Determine the [x, y] coordinate at the center of the cell enclosing the given text.  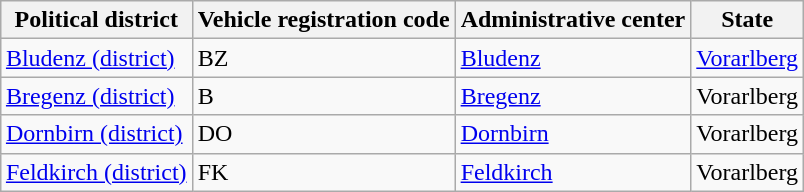
Dornbirn (district) [96, 134]
Dornbirn [573, 134]
Political district [96, 20]
Vehicle registration code [324, 20]
BZ [324, 58]
Bregenz (district) [96, 96]
Feldkirch (district) [96, 172]
FK [324, 172]
Bregenz [573, 96]
State [748, 20]
Bludenz (district) [96, 58]
B [324, 96]
Administrative center [573, 20]
DO [324, 134]
Bludenz [573, 58]
Feldkirch [573, 172]
